Extract the [X, Y] coordinate from the center of the cell holding the provided text.  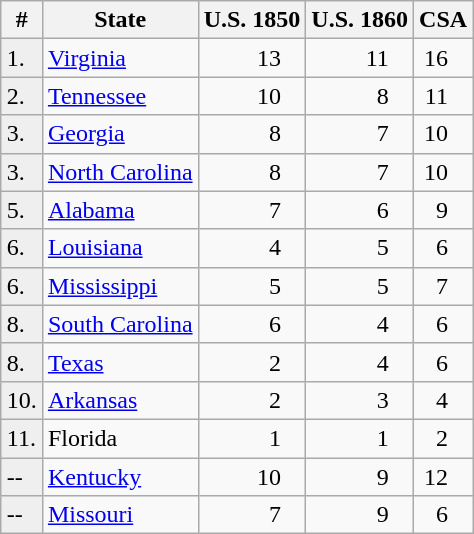
5. [22, 210]
Kentucky [120, 477]
Mississippi [120, 286]
U.S. 1860 [360, 20]
Virginia [120, 58]
Louisiana [120, 248]
13 [252, 58]
2. [22, 96]
State [120, 20]
3 [360, 400]
1. [22, 58]
Alabama [120, 210]
10. [22, 400]
Georgia [120, 134]
Arkansas [120, 400]
Missouri [120, 515]
CSA [444, 20]
North Carolina [120, 172]
Tennessee [120, 96]
11. [22, 438]
U.S. 1850 [252, 20]
Texas [120, 362]
12 [444, 477]
South Carolina [120, 324]
16 [444, 58]
# [22, 20]
Florida [120, 438]
